Locate the cell with the specified text and output its (x, y) center coordinate. 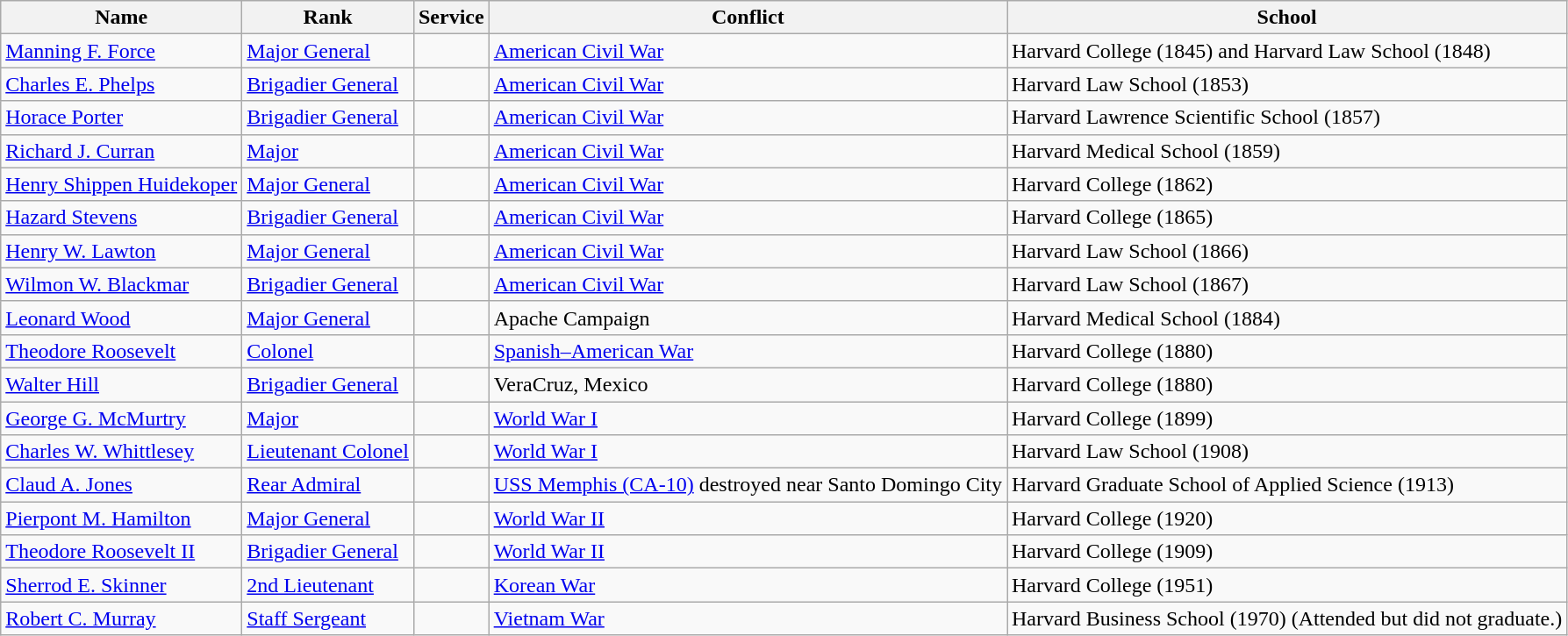
Conflict (748, 18)
Harvard College (1909) (1287, 552)
Walter Hill (121, 384)
Harvard Graduate School of Applied Science (1913) (1287, 485)
Sherrod E. Skinner (121, 585)
Rank (328, 18)
Harvard Medical School (1884) (1287, 318)
Harvard Law School (1867) (1287, 284)
Vietnam War (748, 618)
Colonel (328, 351)
2nd Lieutenant (328, 585)
Henry W. Lawton (121, 251)
Spanish–American War (748, 351)
Rear Admiral (328, 485)
Apache Campaign (748, 318)
Harvard Business School (1970) (Attended but did not graduate.) (1287, 618)
Lieutenant Colonel (328, 452)
School (1287, 18)
USS Memphis (CA-10) destroyed near Santo Domingo City (748, 485)
VeraCruz, Mexico (748, 384)
George G. McMurtry (121, 418)
Harvard Lawrence Scientific School (1857) (1287, 118)
Manning F. Force (121, 51)
Richard J. Curran (121, 151)
Harvard College (1865) (1287, 218)
Harvard Law School (1866) (1287, 251)
Charles E. Phelps (121, 84)
Henry Shippen Huidekoper (121, 184)
Korean War (748, 585)
Harvard College (1862) (1287, 184)
Harvard Law School (1908) (1287, 452)
Harvard Medical School (1859) (1287, 151)
Harvard College (1899) (1287, 418)
Theodore Roosevelt (121, 351)
Service (451, 18)
Harvard Law School (1853) (1287, 84)
Name (121, 18)
Pierpont M. Hamilton (121, 518)
Theodore Roosevelt II (121, 552)
Wilmon W. Blackmar (121, 284)
Robert C. Murray (121, 618)
Harvard College (1951) (1287, 585)
Staff Sergeant (328, 618)
Charles W. Whittlesey (121, 452)
Harvard College (1920) (1287, 518)
Harvard College (1845) and Harvard Law School (1848) (1287, 51)
Claud A. Jones (121, 485)
Leonard Wood (121, 318)
Horace Porter (121, 118)
Hazard Stevens (121, 218)
